Return the (X, Y) coordinate for the center point of the cell that contains the specified text.  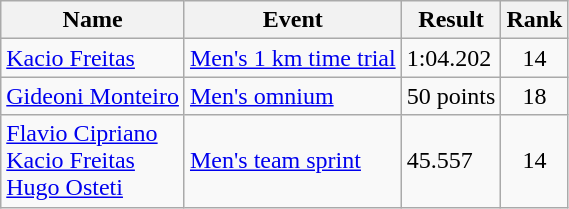
1:04.202 (451, 58)
Men's omnium (292, 96)
18 (534, 96)
Flavio CiprianoKacio FreitasHugo Osteti (93, 161)
Name (93, 20)
50 points (451, 96)
Result (451, 20)
Rank (534, 20)
Men's 1 km time trial (292, 58)
Men's team sprint (292, 161)
Event (292, 20)
45.557 (451, 161)
Kacio Freitas (93, 58)
Gideoni Monteiro (93, 96)
